For the text-containing cell, return its midpoint in [X, Y] coordinate format. 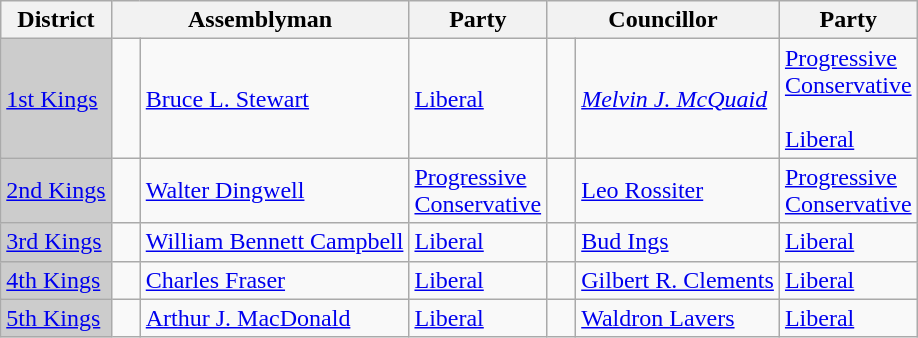
1st Kings [56, 98]
Assemblyman [260, 20]
William Bennett Campbell [274, 242]
Arthur J. MacDonald [274, 318]
5th Kings [56, 318]
Leo Rossiter [678, 190]
Progressive ConservativeLiberal [848, 98]
2nd Kings [56, 190]
Bruce L. Stewart [274, 98]
Waldron Lavers [678, 318]
District [56, 20]
Charles Fraser [274, 280]
3rd Kings [56, 242]
4th Kings [56, 280]
Bud Ings [678, 242]
Walter Dingwell [274, 190]
Melvin J. McQuaid [678, 98]
Councillor [664, 20]
Gilbert R. Clements [678, 280]
